Return (x, y) of the center of cell containing provided text 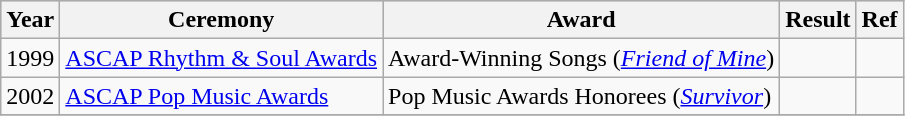
Pop Music Awards Honorees (Survivor) (580, 96)
Result (818, 20)
2002 (30, 96)
Award-Winning Songs (Friend of Mine) (580, 58)
1999 (30, 58)
Ceremony (222, 20)
Year (30, 20)
ASCAP Pop Music Awards (222, 96)
ASCAP Rhythm & Soul Awards (222, 58)
Award (580, 20)
Ref (880, 20)
